Detect which cell encompasses the target text, then output its (x, y) center coordinate. 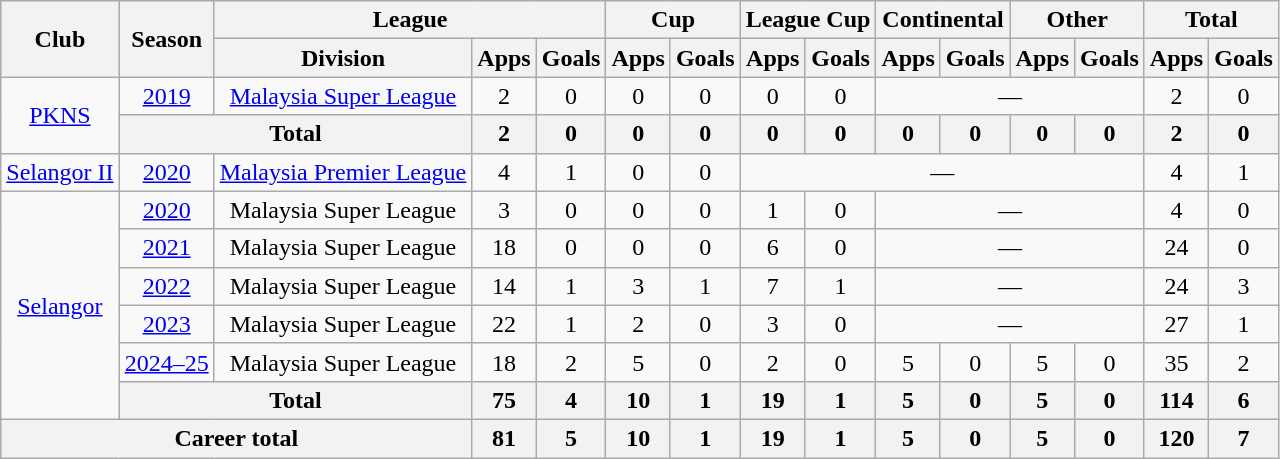
Club (60, 39)
114 (1176, 400)
75 (504, 400)
14 (504, 286)
120 (1176, 438)
Cup (673, 20)
81 (504, 438)
Malaysia Premier League (343, 172)
Selangor (60, 305)
2023 (166, 324)
Continental (943, 20)
League Cup (808, 20)
Other (1077, 20)
27 (1176, 324)
2019 (166, 96)
Division (343, 58)
2021 (166, 248)
Career total (236, 438)
2024–25 (166, 362)
2022 (166, 286)
35 (1176, 362)
PKNS (60, 115)
Selangor II (60, 172)
Season (166, 39)
League (410, 20)
22 (504, 324)
